Find where the given text appears and provide that cell's center as (x, y) coordinate. 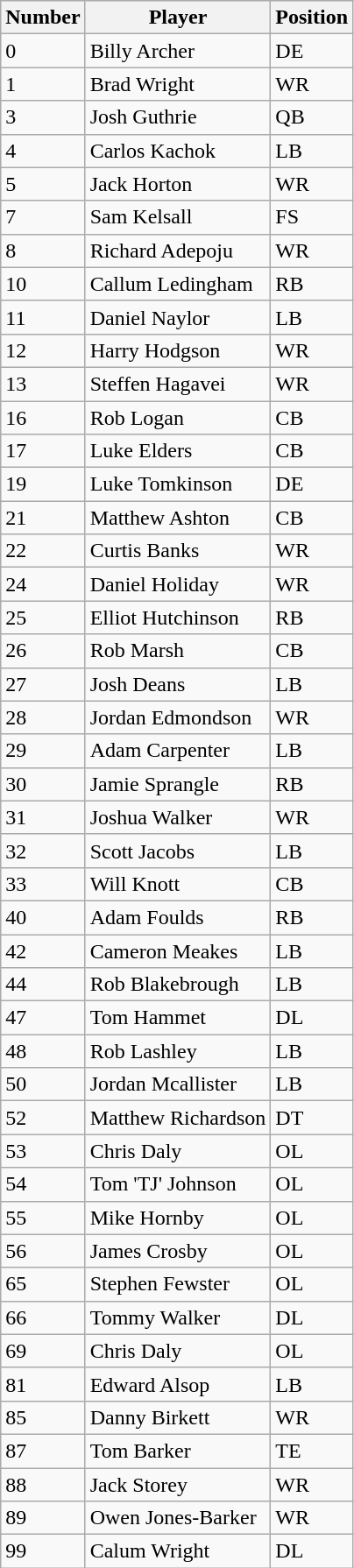
Jack Horton (178, 184)
Jamie Sprangle (178, 784)
Rob Lashley (178, 1051)
0 (43, 51)
40 (43, 917)
Calum Wright (178, 1551)
7 (43, 217)
4 (43, 151)
Tom 'TJ' Johnson (178, 1184)
Tom Hammet (178, 1018)
Adam Foulds (178, 917)
42 (43, 950)
65 (43, 1284)
Mike Hornby (178, 1218)
QB (312, 117)
Jack Storey (178, 1485)
1 (43, 84)
32 (43, 851)
55 (43, 1218)
89 (43, 1518)
16 (43, 418)
Sam Kelsall (178, 217)
3 (43, 117)
Josh Guthrie (178, 117)
30 (43, 784)
Billy Archer (178, 51)
11 (43, 317)
27 (43, 684)
Matthew Richardson (178, 1118)
48 (43, 1051)
Adam Carpenter (178, 751)
5 (43, 184)
53 (43, 1151)
87 (43, 1451)
Will Knott (178, 884)
Stephen Fewster (178, 1284)
10 (43, 284)
FS (312, 217)
69 (43, 1351)
Matthew Ashton (178, 518)
19 (43, 484)
Josh Deans (178, 684)
99 (43, 1551)
33 (43, 884)
Daniel Naylor (178, 317)
29 (43, 751)
54 (43, 1184)
Rob Blakebrough (178, 985)
17 (43, 451)
88 (43, 1485)
Cameron Meakes (178, 950)
50 (43, 1084)
25 (43, 618)
Richard Adepoju (178, 251)
Joshua Walker (178, 817)
31 (43, 817)
21 (43, 518)
Scott Jacobs (178, 851)
8 (43, 251)
Rob Marsh (178, 651)
Luke Elders (178, 451)
22 (43, 551)
DT (312, 1118)
Elliot Hutchinson (178, 618)
Number (43, 18)
66 (43, 1317)
Callum Ledingham (178, 284)
Owen Jones-Barker (178, 1518)
12 (43, 350)
26 (43, 651)
Carlos Kachok (178, 151)
Tom Barker (178, 1451)
Position (312, 18)
52 (43, 1118)
Jordan Mcallister (178, 1084)
28 (43, 717)
Harry Hodgson (178, 350)
Steffen Hagavei (178, 384)
Luke Tomkinson (178, 484)
24 (43, 584)
Edward Alsop (178, 1384)
81 (43, 1384)
Curtis Banks (178, 551)
85 (43, 1417)
13 (43, 384)
James Crosby (178, 1251)
47 (43, 1018)
Player (178, 18)
Jordan Edmondson (178, 717)
44 (43, 985)
56 (43, 1251)
Tommy Walker (178, 1317)
TE (312, 1451)
Rob Logan (178, 418)
Danny Birkett (178, 1417)
Daniel Holiday (178, 584)
Brad Wright (178, 84)
